Pinpoint the cell where the given text exists, returning its [x, y] midpoint coordinate. 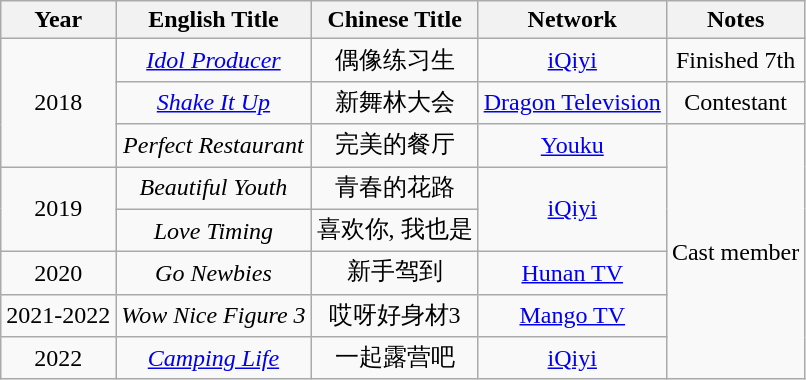
Go Newbies [214, 274]
Idol Producer [214, 60]
Wow Nice Figure 3 [214, 316]
Finished 7th [735, 60]
2020 [58, 274]
Love Timing [214, 230]
Perfect Restaurant [214, 146]
Shake It Up [214, 102]
Notes [735, 20]
一起露营吧 [394, 358]
Chinese Title [394, 20]
Camping Life [214, 358]
Dragon Television [572, 102]
2019 [58, 208]
哎呀好身材3 [394, 316]
Beautiful Youth [214, 188]
Network [572, 20]
偶像练习生 [394, 60]
Cast member [735, 252]
Contestant [735, 102]
Youku [572, 146]
2021-2022 [58, 316]
Hunan TV [572, 274]
完美的餐厅 [394, 146]
Mango TV [572, 316]
新手驾到 [394, 274]
English Title [214, 20]
2022 [58, 358]
喜欢你, 我也是 [394, 230]
青春的花路 [394, 188]
Year [58, 20]
2018 [58, 103]
新舞林大会 [394, 102]
